Output the [x, y] coordinate of the center of the cell containing the given text.  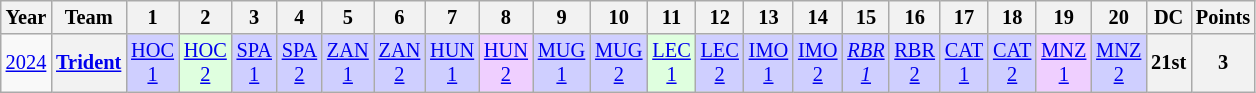
MNZ1 [1064, 63]
SPA1 [254, 63]
Year [26, 17]
5 [348, 17]
RBR2 [914, 63]
14 [818, 17]
IMO2 [818, 63]
21st [1168, 63]
MUG2 [618, 63]
SPA2 [300, 63]
LEC1 [671, 63]
4 [300, 17]
Points [1223, 17]
18 [1012, 17]
LEC2 [720, 63]
IMO1 [768, 63]
16 [914, 17]
1 [152, 17]
7 [452, 17]
HUN2 [506, 63]
8 [506, 17]
10 [618, 17]
RBR1 [866, 63]
19 [1064, 17]
11 [671, 17]
MUG1 [562, 63]
HUN1 [452, 63]
17 [964, 17]
6 [400, 17]
20 [1118, 17]
HOC2 [206, 63]
HOC1 [152, 63]
Team [88, 17]
15 [866, 17]
9 [562, 17]
ZAN1 [348, 63]
MNZ2 [1118, 63]
Trident [88, 63]
13 [768, 17]
CAT2 [1012, 63]
ZAN2 [400, 63]
2024 [26, 63]
12 [720, 17]
CAT1 [964, 63]
2 [206, 17]
DC [1168, 17]
